Pinpoint the cell where the given text exists, returning its (X, Y) midpoint coordinate. 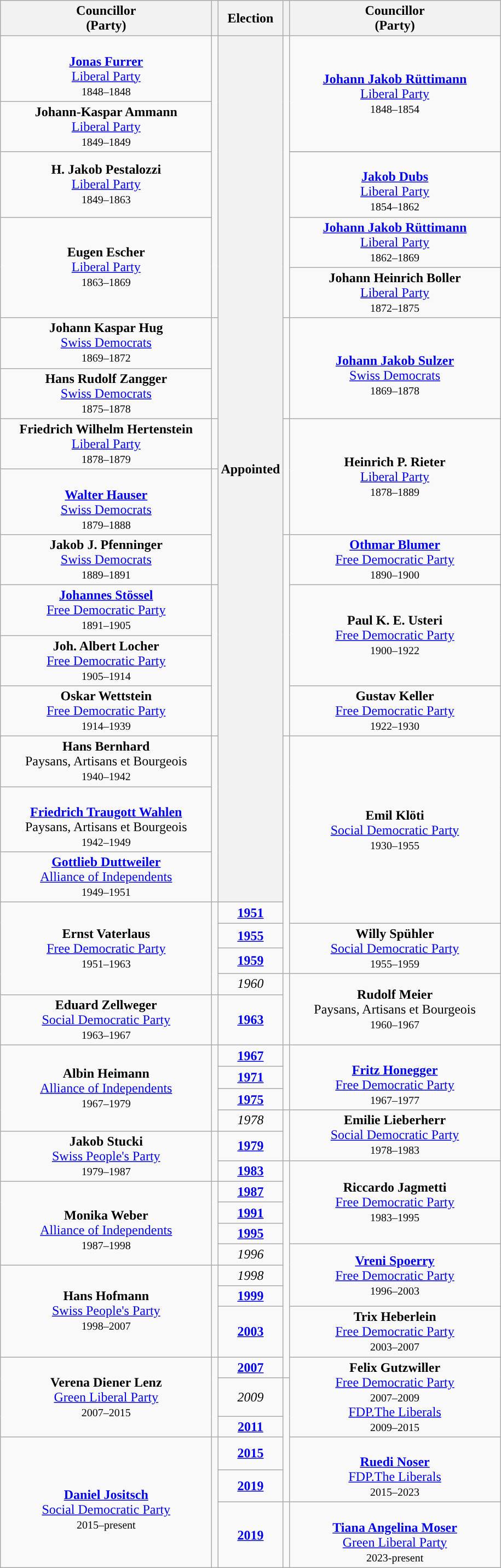
Daniel JositschSocial Democratic Party2015–present (106, 1502)
1975 (251, 1099)
2015 (251, 1453)
2009 (251, 1397)
2003 (251, 1332)
Fritz HoneggerFree Democratic Party1967–1977 (395, 1077)
Friedrich Traugott WahlenPaysans, Artisans et Bourgeois1942–1949 (106, 820)
Emilie LieberherrSocial Democratic Party1978–1983 (395, 1135)
Appointed (251, 469)
Johannes StösselFree Democratic Party1891–1905 (106, 610)
Felix GutzwillerFree Democratic Party2007–2009FDP.The Liberals2009–2015 (395, 1397)
Trix HeberleinFree Democratic Party2003–2007 (395, 1332)
Walter HauserSwiss Democrats1879–1888 (106, 502)
1996 (251, 1254)
1991 (251, 1212)
Joh. Albert LocherFree Democratic Party1905–1914 (106, 661)
Friedrich Wilhelm HertensteinLiberal Party1878–1879 (106, 444)
1963 (251, 1020)
Johann Jakob RüttimannLiberal Party1848–1854 (395, 94)
Johann-Kaspar AmmannLiberal Party1849–1849 (106, 127)
Jonas FurrerLiberal Party1848–1848 (106, 69)
1998 (251, 1275)
Jakob StuckiSwiss People's Party1979–1987 (106, 1156)
Heinrich P. RieterLiberal Party1878–1889 (395, 477)
Riccardo JagmettiFree Democratic Party1983–1995 (395, 1202)
Paul K. E. UsteriFree Democratic Party1900–1922 (395, 635)
Verena Diener LenzGreen Liberal Party2007–2015 (106, 1397)
Vreni SpoerryFree Democratic Party1996–2003 (395, 1275)
Rudolf MeierPaysans, Artisans et Bourgeois1960–1967 (395, 1009)
Gustav KellerFree Democratic Party1922–1930 (395, 711)
Othmar BlumerFree Democratic Party1890–1900 (395, 559)
Emil KlötiSocial Democratic Party1930–1955 (395, 829)
Ernst VaterlausFree Democratic Party1951–1963 (106, 948)
1983 (251, 1171)
1999 (251, 1296)
1967 (251, 1056)
Johann Kaspar HugSwiss Democrats1869–1872 (106, 343)
1960 (251, 984)
Election (251, 19)
1978 (251, 1120)
Johann Jakob SulzerSwiss Democrats1869–1878 (395, 368)
Albin HeimannAlliance of Independents1967–1979 (106, 1088)
Jakob DubsLiberal Party1854–1862 (395, 184)
Hans BernhardPaysans, Artisans et Bourgeois1940–1942 (106, 762)
1987 (251, 1192)
1971 (251, 1078)
1959 (251, 961)
1951 (251, 913)
1979 (251, 1146)
Gottlieb DuttweilerAlliance of Independents1949–1951 (106, 877)
1995 (251, 1233)
Johann Jakob RüttimannLiberal Party1862–1869 (395, 242)
Tiana Angelina MoserGreen Liberal Party2023-present (395, 1535)
1955 (251, 936)
H. Jakob PestalozziLiberal Party1849–1863 (106, 184)
Willy SpühlerSocial Democratic Party1955–1959 (395, 948)
Eduard ZellwegerSocial Democratic Party1963–1967 (106, 1020)
Hans HofmannSwiss People's Party1998–2007 (106, 1311)
Monika WeberAlliance of Independents1987–1998 (106, 1223)
Johann Heinrich BollerLiberal Party1872–1875 (395, 293)
2007 (251, 1367)
2011 (251, 1427)
Hans Rudolf ZanggerSwiss Democrats1875–1878 (106, 393)
Ruedi NoserFDP.The Liberals2015–2023 (395, 1469)
Oskar WettsteinFree Democratic Party1914–1939 (106, 711)
Eugen EscherLiberal Party1863–1869 (106, 267)
Jakob J. PfenningerSwiss Democrats1889–1891 (106, 559)
